Output the [X, Y] coordinate of the center of the cell containing the given text.  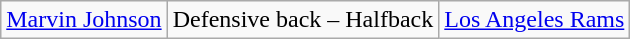
Marvin Johnson [84, 20]
Defensive back – Halfback [303, 20]
Los Angeles Rams [534, 20]
